Return (X, Y) of the center of cell containing provided text 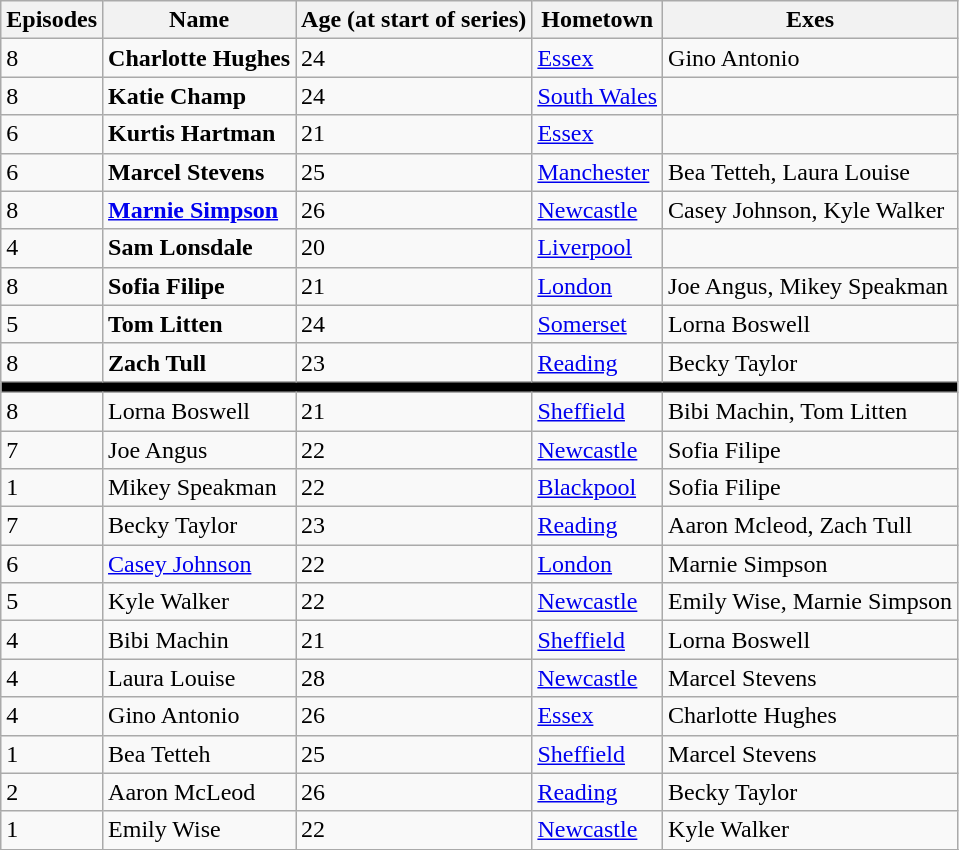
Episodes (52, 20)
20 (414, 248)
Sam Lonsdale (200, 248)
28 (414, 678)
2 (52, 792)
Emily Wise, Marnie Simpson (810, 602)
Tom Litten (200, 324)
Bibi Machin, Tom Litten (810, 411)
South Wales (598, 96)
Laura Louise (200, 678)
Katie Champ (200, 96)
Casey Johnson, Kyle Walker (810, 210)
Hometown (598, 20)
Zach Tull (200, 362)
Mikey Speakman (200, 488)
Age (at start of series) (414, 20)
Joe Angus (200, 449)
Somerset (598, 324)
Bea Tetteh, Laura Louise (810, 172)
Name (200, 20)
Emily Wise (200, 830)
Aaron Mcleod, Zach Tull (810, 526)
Casey Johnson (200, 564)
Bea Tetteh (200, 754)
Manchester (598, 172)
Blackpool (598, 488)
Exes (810, 20)
Kurtis Hartman (200, 134)
Bibi Machin (200, 640)
Joe Angus, Mikey Speakman (810, 286)
Liverpool (598, 248)
Aaron McLeod (200, 792)
